Scan for the cell matching the given text and deliver its (x, y) coordinate at center. 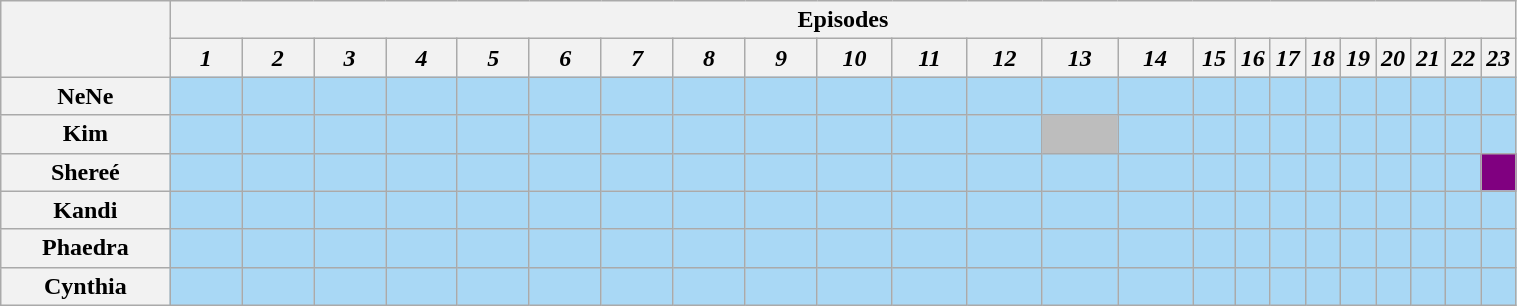
4 (422, 58)
7 (637, 58)
NeNe (86, 96)
Episodes (843, 20)
15 (1214, 58)
17 (1288, 58)
6 (565, 58)
22 (1464, 58)
11 (930, 58)
Cynthia (86, 286)
12 (1004, 58)
Kim (86, 134)
13 (1080, 58)
21 (1428, 58)
8 (709, 58)
1 (206, 58)
23 (1498, 58)
19 (1358, 58)
Phaedra (86, 248)
5 (493, 58)
Kandi (86, 210)
14 (1156, 58)
2 (278, 58)
3 (350, 58)
18 (1322, 58)
10 (854, 58)
16 (1252, 58)
9 (781, 58)
Shereé (86, 172)
20 (1394, 58)
